Output the (X, Y) coordinate of the center of the cell containing the given text.  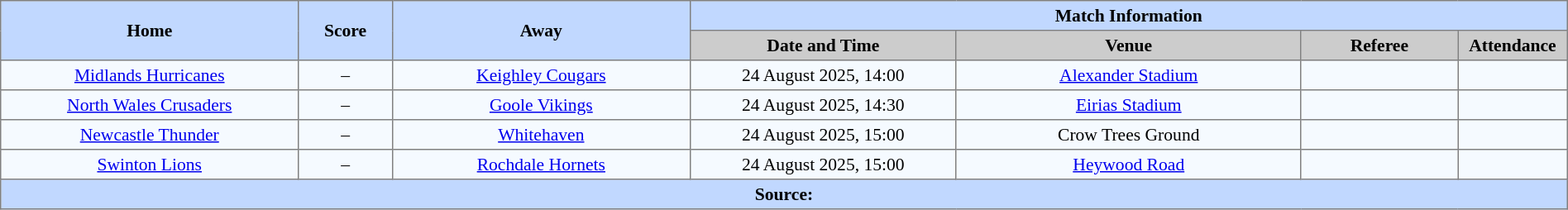
Away (541, 31)
Whitehaven (541, 135)
Venue (1128, 45)
24 August 2025, 14:00 (823, 75)
Crow Trees Ground (1128, 135)
Midlands Hurricanes (150, 75)
Score (346, 31)
Home (150, 31)
Referee (1379, 45)
Date and Time (823, 45)
Goole Vikings (541, 105)
Eirias Stadium (1128, 105)
Newcastle Thunder (150, 135)
Source: (784, 194)
Match Information (1128, 16)
24 August 2025, 14:30 (823, 105)
Heywood Road (1128, 165)
Alexander Stadium (1128, 75)
North Wales Crusaders (150, 105)
Keighley Cougars (541, 75)
Attendance (1513, 45)
Rochdale Hornets (541, 165)
Swinton Lions (150, 165)
